Identify which cell holds the provided text, then report its [X, Y] central coordinate. 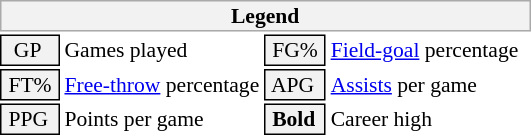
FT% [30, 85]
Games played [162, 50]
GP [30, 50]
APG [295, 85]
Field-goal percentage [430, 50]
Legend [265, 16]
FG% [295, 50]
Assists per game [430, 85]
Free-throw percentage [162, 85]
